Return [x, y] of the center of cell containing provided text 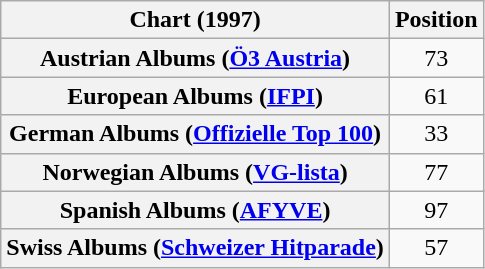
Norwegian Albums (VG-lista) [196, 172]
Austrian Albums (Ö3 Austria) [196, 58]
61 [436, 96]
77 [436, 172]
Swiss Albums (Schweizer Hitparade) [196, 248]
73 [436, 58]
97 [436, 210]
Chart (1997) [196, 20]
European Albums (IFPI) [196, 96]
Position [436, 20]
57 [436, 248]
Spanish Albums (AFYVE) [196, 210]
German Albums (Offizielle Top 100) [196, 134]
33 [436, 134]
